Return the [x, y] coordinate for the center point of the cell that contains the specified text.  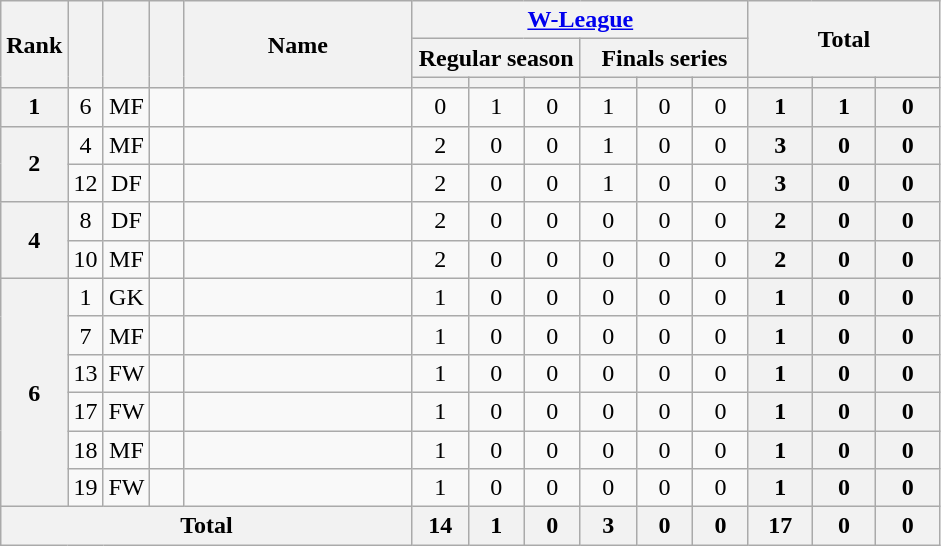
GK [126, 297]
18 [86, 449]
Finals series [664, 58]
7 [86, 335]
Regular season [496, 58]
13 [86, 373]
12 [86, 183]
W-League [580, 20]
10 [86, 259]
19 [86, 488]
Rank [34, 44]
Name [298, 44]
14 [440, 526]
8 [86, 221]
